Search for the cell housing the specified text and yield its (x, y) center coordinate. 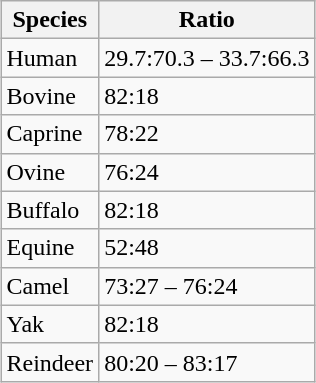
Human (50, 58)
Equine (50, 248)
Bovine (50, 96)
Yak (50, 324)
Buffalo (50, 210)
Species (50, 20)
73:27 – 76:24 (207, 286)
76:24 (207, 172)
Camel (50, 286)
52:48 (207, 248)
Reindeer (50, 362)
78:22 (207, 134)
Ratio (207, 20)
Caprine (50, 134)
Ovine (50, 172)
80:20 – 83:17 (207, 362)
29.7:70.3 – 33.7:66.3 (207, 58)
